Provide the [X, Y] coordinate of the cell's center where the given text is located.  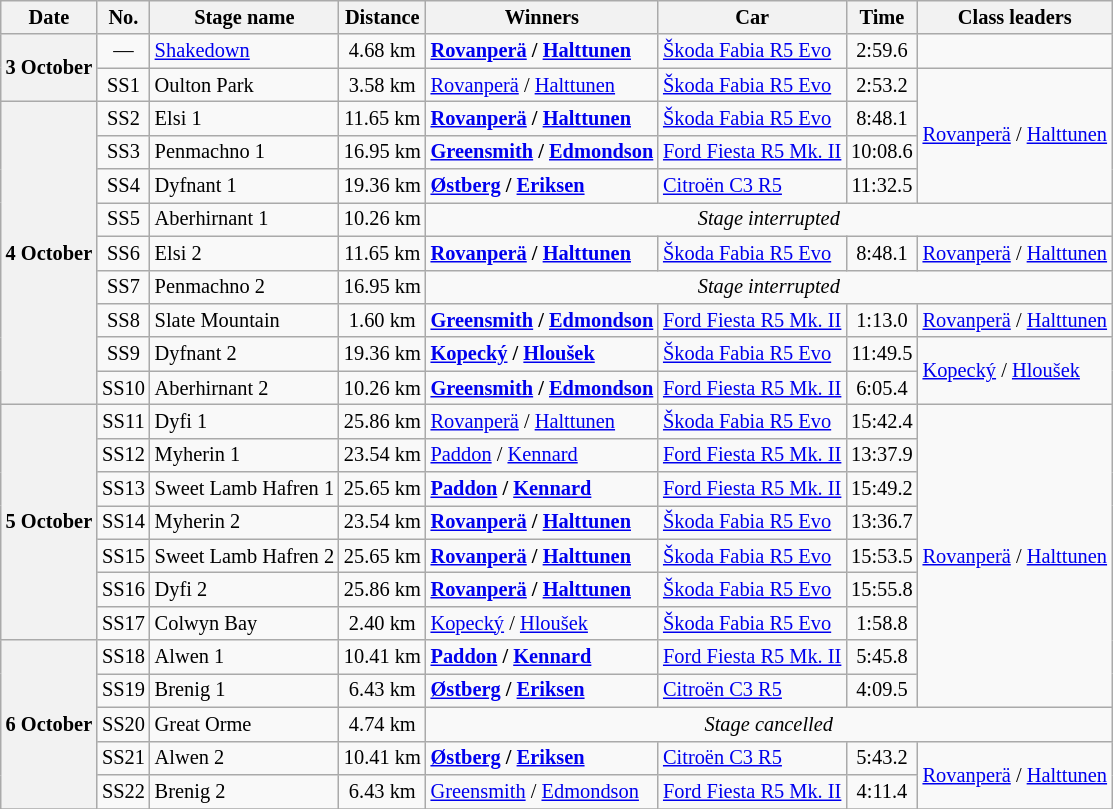
10:08.6 [882, 152]
SS10 [124, 388]
— [124, 51]
5 October [49, 522]
Penmachno 1 [244, 152]
15:55.8 [882, 589]
Class leaders [1015, 17]
Stage name [244, 17]
SS18 [124, 657]
Great Orme [244, 724]
Shakedown [244, 51]
Sweet Lamb Hafren 1 [244, 489]
Brenig 2 [244, 791]
Oulton Park [244, 85]
Sweet Lamb Hafren 2 [244, 556]
SS14 [124, 522]
SS16 [124, 589]
Penmachno 2 [244, 287]
SS19 [124, 690]
SS12 [124, 455]
4:09.5 [882, 690]
SS22 [124, 791]
Elsi 2 [244, 253]
Car [752, 17]
Dyfi 2 [244, 589]
Distance [382, 17]
6:05.4 [882, 388]
SS2 [124, 118]
SS3 [124, 152]
Dyfnant 2 [244, 354]
SS1 [124, 85]
6 October [49, 724]
5:45.8 [882, 657]
Myherin 1 [244, 455]
3 October [49, 68]
Date [49, 17]
Brenig 1 [244, 690]
4 October [49, 252]
2:53.2 [882, 85]
15:42.4 [882, 421]
Slate Mountain [244, 320]
1:13.0 [882, 320]
11:32.5 [882, 186]
SS11 [124, 421]
SS8 [124, 320]
4:11.4 [882, 791]
4.74 km [382, 724]
Dyfnant 1 [244, 186]
1:58.8 [882, 623]
SS20 [124, 724]
Stage cancelled [769, 724]
11:49.5 [882, 354]
3.58 km [382, 85]
4.68 km [382, 51]
SS15 [124, 556]
13:37.9 [882, 455]
5:43.2 [882, 758]
Time [882, 17]
15:49.2 [882, 489]
Alwen 1 [244, 657]
Winners [542, 17]
Alwen 2 [244, 758]
2.40 km [382, 623]
1.60 km [382, 320]
SS21 [124, 758]
Dyfi 1 [244, 421]
No. [124, 17]
15:53.5 [882, 556]
Aberhirnant 2 [244, 388]
SS4 [124, 186]
SS13 [124, 489]
SS17 [124, 623]
Colwyn Bay [244, 623]
Aberhirnant 1 [244, 219]
Elsi 1 [244, 118]
13:36.7 [882, 522]
2:59.6 [882, 51]
SS6 [124, 253]
SS5 [124, 219]
Myherin 2 [244, 522]
SS9 [124, 354]
SS7 [124, 287]
